For the text-containing cell, return its midpoint in (X, Y) coordinate format. 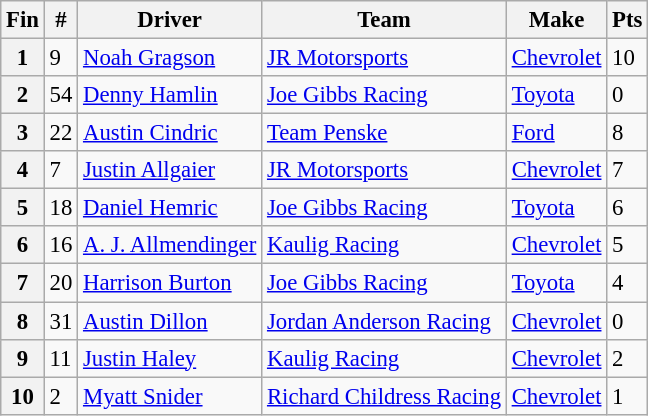
Myatt Snider (170, 396)
Fin (23, 20)
22 (60, 133)
Harrison Burton (170, 283)
54 (60, 95)
11 (60, 358)
Pts (628, 20)
31 (60, 321)
20 (60, 283)
Justin Haley (170, 358)
Make (556, 20)
Ford (556, 133)
18 (60, 208)
16 (60, 245)
Jordan Anderson Racing (384, 321)
Richard Childress Racing (384, 396)
Driver (170, 20)
3 (23, 133)
# (60, 20)
Noah Gragson (170, 58)
A. J. Allmendinger (170, 245)
Daniel Hemric (170, 208)
Austin Dillon (170, 321)
Austin Cindric (170, 133)
Team (384, 20)
Justin Allgaier (170, 170)
Denny Hamlin (170, 95)
Team Penske (384, 133)
